Identify which cell holds the provided text, then report its (X, Y) central coordinate. 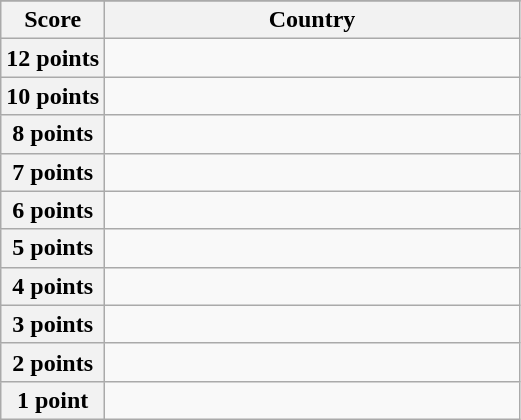
6 points (53, 210)
1 point (53, 400)
10 points (53, 96)
2 points (53, 362)
8 points (53, 134)
Country (312, 20)
7 points (53, 172)
3 points (53, 324)
4 points (53, 286)
Score (53, 20)
5 points (53, 248)
12 points (53, 58)
